Identify which cell holds the provided text, then report its [x, y] central coordinate. 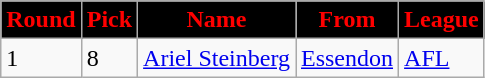
Pick [109, 20]
1 [41, 58]
8 [109, 58]
AFL [442, 58]
Round [41, 20]
Ariel Steinberg [217, 58]
From [348, 20]
Name [217, 20]
League [442, 20]
Essendon [348, 58]
